For the text-containing cell, return its midpoint in [X, Y] coordinate format. 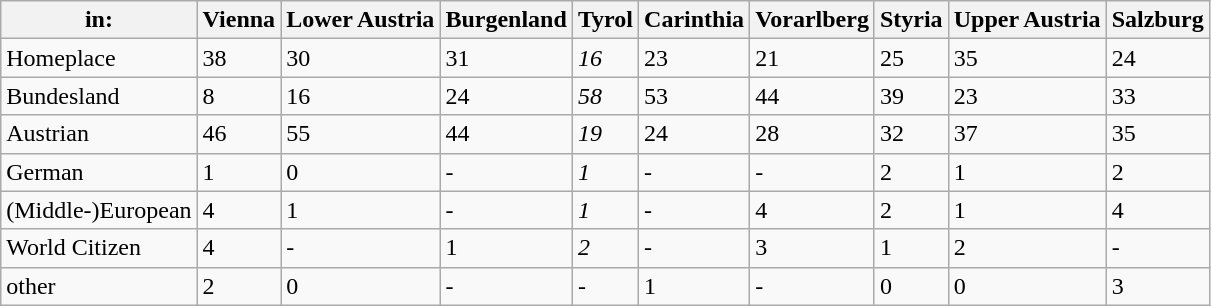
58 [605, 96]
World Citizen [99, 248]
55 [360, 134]
German [99, 172]
Styria [911, 20]
Vienna [239, 20]
in: [99, 20]
19 [605, 134]
8 [239, 96]
30 [360, 58]
Burgenland [506, 20]
21 [812, 58]
Salzburg [1158, 20]
Homeplace [99, 58]
53 [694, 96]
33 [1158, 96]
32 [911, 134]
38 [239, 58]
(Middle-)European [99, 210]
28 [812, 134]
Tyrol [605, 20]
Bundesland [99, 96]
Vorarlberg [812, 20]
Austrian [99, 134]
37 [1027, 134]
39 [911, 96]
25 [911, 58]
Carinthia [694, 20]
31 [506, 58]
46 [239, 134]
Upper Austria [1027, 20]
Lower Austria [360, 20]
other [99, 286]
